Find where the given text appears and provide that cell's center as (x, y) coordinate. 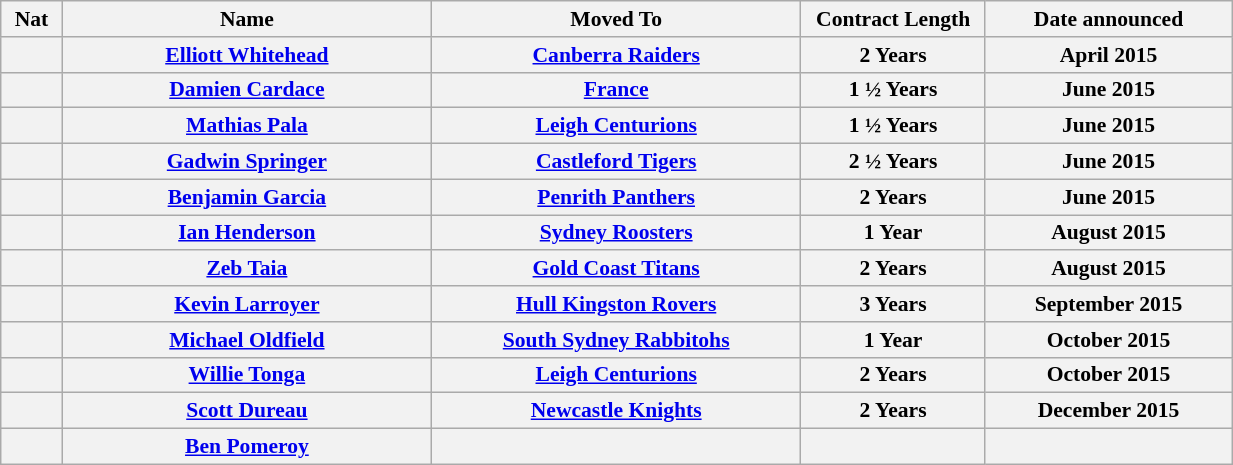
December 2015 (1108, 411)
Gold Coast Titans (616, 269)
Damien Cardace (246, 90)
Contract Length (894, 19)
Gadwin Springer (246, 162)
Elliott Whitehead (246, 55)
South Sydney Rabbitohs (616, 340)
Willie Tonga (246, 375)
Ben Pomeroy (246, 447)
Mathias Pala (246, 126)
Scott Dureau (246, 411)
September 2015 (1108, 304)
Sydney Roosters (616, 233)
Newcastle Knights (616, 411)
Kevin Larroyer (246, 304)
Date announced (1108, 19)
France (616, 90)
Nat (32, 19)
Ian Henderson (246, 233)
Zeb Taia (246, 269)
Castleford Tigers (616, 162)
Penrith Panthers (616, 197)
Hull Kingston Rovers (616, 304)
Moved To (616, 19)
2 ½ Years (894, 162)
April 2015 (1108, 55)
Benjamin Garcia (246, 197)
Canberra Raiders (616, 55)
Name (246, 19)
3 Years (894, 304)
Michael Oldfield (246, 340)
